Output the (X, Y) coordinate of the center of the cell containing the given text.  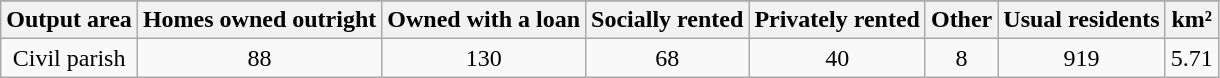
88 (259, 58)
Owned with a loan (484, 20)
919 (1082, 58)
km² (1192, 20)
40 (838, 58)
68 (668, 58)
Usual residents (1082, 20)
Output area (70, 20)
Privately rented (838, 20)
130 (484, 58)
5.71 (1192, 58)
Civil parish (70, 58)
Homes owned outright (259, 20)
Other (961, 20)
8 (961, 58)
Socially rented (668, 20)
